Search for the cell housing the specified text and yield its [X, Y] center coordinate. 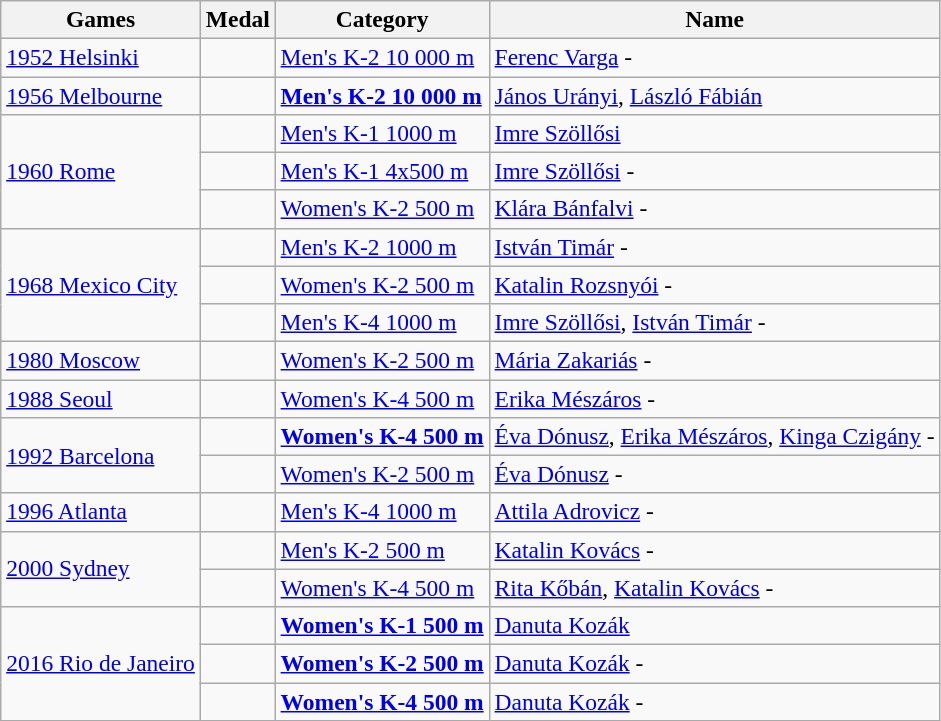
Men's K-1 1000 m [382, 133]
Erika Mészáros - [714, 398]
Men's K-1 4x500 m [382, 171]
Mária Zakariás - [714, 360]
Category [382, 19]
1988 Seoul [101, 398]
1956 Melbourne [101, 95]
Imre Szöllősi [714, 133]
Imre Szöllősi - [714, 171]
Éva Dónusz - [714, 474]
Medal [238, 19]
Games [101, 19]
Men's K-2 1000 m [382, 247]
Katalin Rozsnyói - [714, 285]
2000 Sydney [101, 569]
István Timár - [714, 247]
Éva Dónusz, Erika Mészáros, Kinga Czigány - [714, 436]
János Urányi, László Fábián [714, 95]
2016 Rio de Janeiro [101, 663]
Imre Szöllősi, István Timár - [714, 322]
1996 Atlanta [101, 512]
Attila Adrovicz - [714, 512]
Women's K-1 500 m [382, 625]
1952 Helsinki [101, 57]
Men's K-2 500 m [382, 550]
1992 Barcelona [101, 455]
1960 Rome [101, 171]
Ferenc Varga - [714, 57]
Katalin Kovács - [714, 550]
Klára Bánfalvi - [714, 209]
Name [714, 19]
1980 Moscow [101, 360]
Danuta Kozák [714, 625]
Rita Kőbán, Katalin Kovács - [714, 588]
1968 Mexico City [101, 285]
